From the cell containing the given text, extract its center point as (x, y) coordinate. 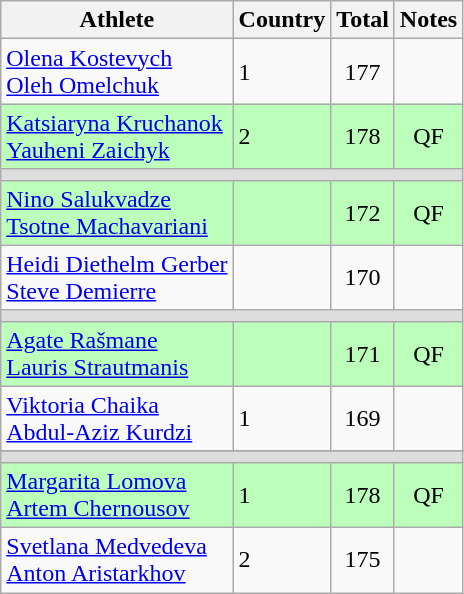
Katsiaryna KruchanokYauheni Zaichyk (117, 136)
170 (363, 278)
172 (363, 212)
169 (363, 418)
Athlete (117, 20)
Agate RašmaneLauris Strautmanis (117, 354)
171 (363, 354)
Notes (428, 20)
Nino SalukvadzeTsotne Machavariani (117, 212)
Total (363, 20)
177 (363, 72)
Olena KostevychOleh Omelchuk (117, 72)
Svetlana MedvedevaAnton Aristarkhov (117, 560)
175 (363, 560)
Margarita LomovaArtem Chernousov (117, 494)
Viktoria ChaikaAbdul-Aziz Kurdzi (117, 418)
Heidi Diethelm GerberSteve Demierre (117, 278)
Country (282, 20)
